Search for the cell housing the specified text and yield its (x, y) center coordinate. 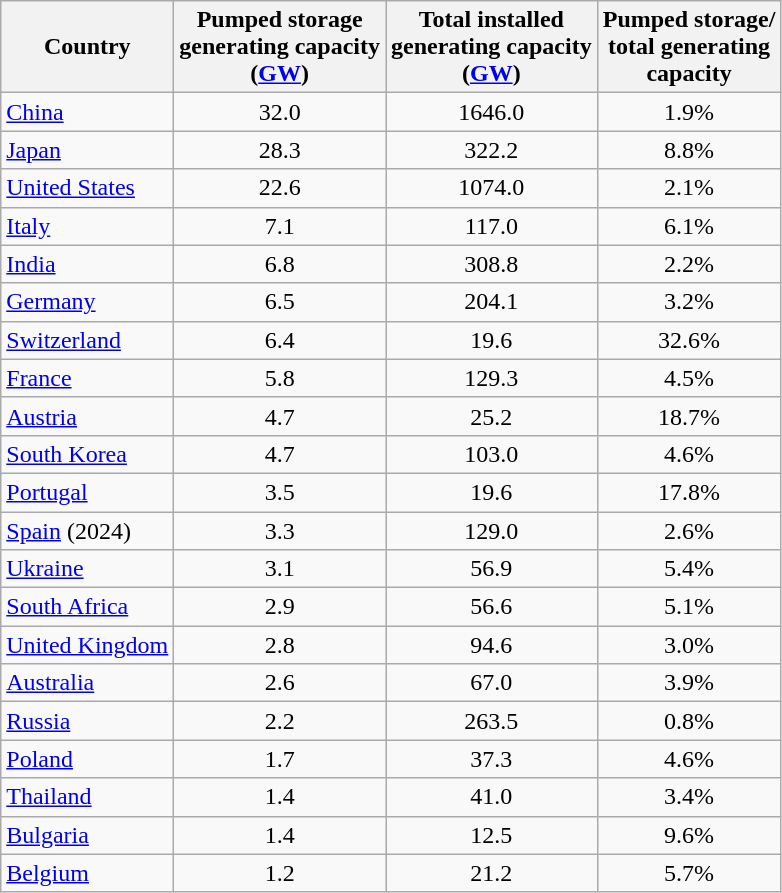
1.7 (280, 759)
28.3 (280, 150)
1646.0 (492, 112)
Spain (2024) (88, 531)
South Korea (88, 454)
China (88, 112)
25.2 (492, 416)
129.0 (492, 531)
4.5% (689, 378)
3.0% (689, 645)
2.1% (689, 188)
117.0 (492, 226)
204.1 (492, 302)
2.2 (280, 721)
Germany (88, 302)
94.6 (492, 645)
129.3 (492, 378)
5.4% (689, 569)
Russia (88, 721)
India (88, 264)
Total installed generating capacity (GW) (492, 47)
32.6% (689, 340)
322.2 (492, 150)
308.8 (492, 264)
8.8% (689, 150)
2.6 (280, 683)
5.1% (689, 607)
103.0 (492, 454)
2.2% (689, 264)
Pumped storage/ total generating capacity (689, 47)
5.8 (280, 378)
3.5 (280, 492)
Switzerland (88, 340)
Poland (88, 759)
3.3 (280, 531)
5.7% (689, 873)
22.6 (280, 188)
France (88, 378)
Belgium (88, 873)
32.0 (280, 112)
21.2 (492, 873)
1074.0 (492, 188)
0.8% (689, 721)
56.9 (492, 569)
Pumped storagegenerating capacity (GW) (280, 47)
56.6 (492, 607)
United States (88, 188)
12.5 (492, 835)
Ukraine (88, 569)
United Kingdom (88, 645)
7.1 (280, 226)
41.0 (492, 797)
South Africa (88, 607)
3.2% (689, 302)
3.1 (280, 569)
17.8% (689, 492)
Thailand (88, 797)
263.5 (492, 721)
Austria (88, 416)
9.6% (689, 835)
Bulgaria (88, 835)
6.4 (280, 340)
6.8 (280, 264)
6.5 (280, 302)
2.8 (280, 645)
18.7% (689, 416)
67.0 (492, 683)
Australia (88, 683)
Portugal (88, 492)
Country (88, 47)
2.6% (689, 531)
2.9 (280, 607)
37.3 (492, 759)
3.9% (689, 683)
Japan (88, 150)
1.2 (280, 873)
3.4% (689, 797)
6.1% (689, 226)
Italy (88, 226)
1.9% (689, 112)
